Provide the (x, y) coordinate of the cell's center where the given text is located.  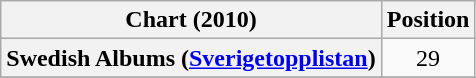
Swedish Albums (Sverigetopplistan) (191, 58)
Chart (2010) (191, 20)
Position (428, 20)
29 (428, 58)
